Capture the cell that displays the provided text and extract its (x, y) central coordinate. 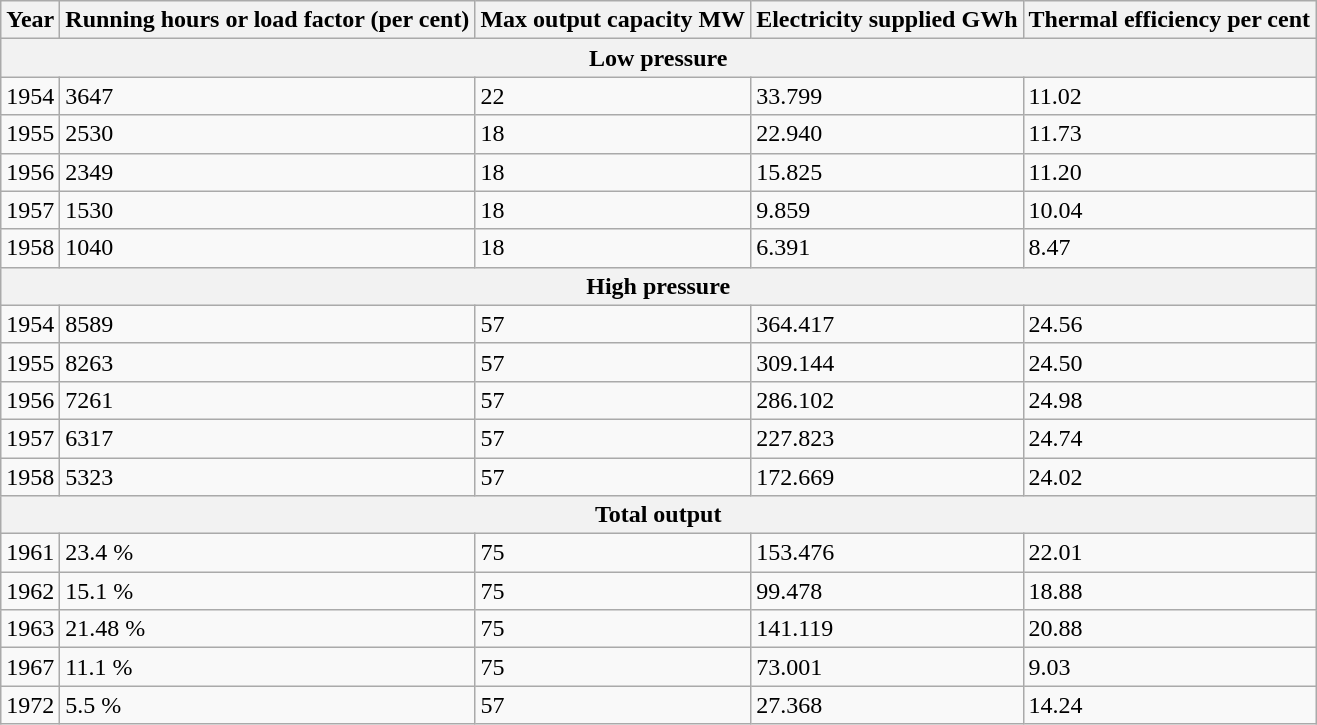
11.1 % (268, 667)
5323 (268, 477)
10.04 (1170, 210)
Running hours or load factor (per cent) (268, 20)
22.940 (887, 134)
309.144 (887, 362)
Electricity supplied GWh (887, 20)
Total output (658, 515)
24.50 (1170, 362)
73.001 (887, 667)
99.478 (887, 591)
2349 (268, 172)
High pressure (658, 286)
3647 (268, 96)
6.391 (887, 248)
33.799 (887, 96)
8589 (268, 324)
22 (613, 96)
8.47 (1170, 248)
15.825 (887, 172)
5.5 % (268, 705)
1530 (268, 210)
22.01 (1170, 553)
24.74 (1170, 438)
9.859 (887, 210)
153.476 (887, 553)
Thermal efficiency per cent (1170, 20)
Low pressure (658, 58)
8263 (268, 362)
6317 (268, 438)
14.24 (1170, 705)
1963 (30, 629)
15.1 % (268, 591)
286.102 (887, 400)
1961 (30, 553)
11.73 (1170, 134)
7261 (268, 400)
11.02 (1170, 96)
172.669 (887, 477)
1972 (30, 705)
1962 (30, 591)
Year (30, 20)
141.119 (887, 629)
1967 (30, 667)
23.4 % (268, 553)
24.98 (1170, 400)
9.03 (1170, 667)
227.823 (887, 438)
11.20 (1170, 172)
364.417 (887, 324)
18.88 (1170, 591)
Max output capacity MW (613, 20)
24.02 (1170, 477)
1040 (268, 248)
20.88 (1170, 629)
2530 (268, 134)
24.56 (1170, 324)
27.368 (887, 705)
21.48 % (268, 629)
